Detect which cell encompasses the target text, then output its (X, Y) center coordinate. 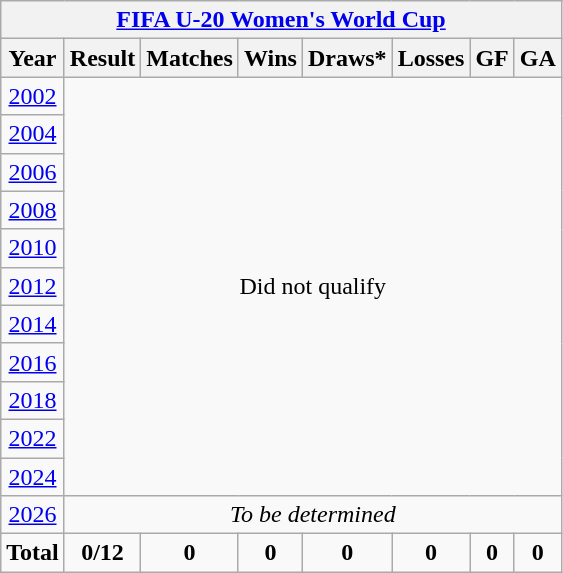
2016 (33, 362)
2006 (33, 172)
FIFA U-20 Women's World Cup (282, 20)
Wins (270, 58)
2024 (33, 477)
Result (102, 58)
GF (492, 58)
2014 (33, 324)
Matches (190, 58)
2008 (33, 210)
Losses (431, 58)
Year (33, 58)
2004 (33, 134)
2018 (33, 400)
To be determined (312, 515)
2022 (33, 438)
Draws* (347, 58)
2010 (33, 248)
Total (33, 553)
Did not qualify (312, 286)
2012 (33, 286)
2002 (33, 96)
2026 (33, 515)
GA (538, 58)
0/12 (102, 553)
